Capture the cell that displays the provided text and extract its (x, y) central coordinate. 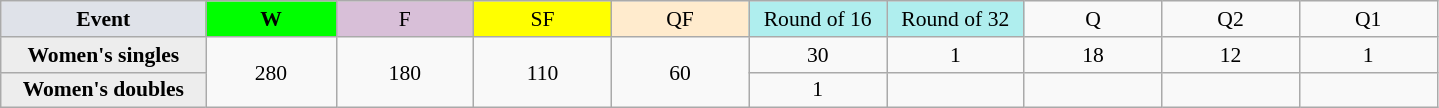
18 (1093, 55)
Q (1093, 19)
60 (680, 72)
Women's singles (104, 55)
Q2 (1231, 19)
W (271, 19)
Women's doubles (104, 90)
Round of 16 (818, 19)
Round of 32 (955, 19)
SF (543, 19)
12 (1231, 55)
110 (543, 72)
F (405, 19)
30 (818, 55)
180 (405, 72)
280 (271, 72)
QF (680, 19)
Event (104, 19)
Q1 (1368, 19)
